Detect which cell encompasses the target text, then output its (x, y) center coordinate. 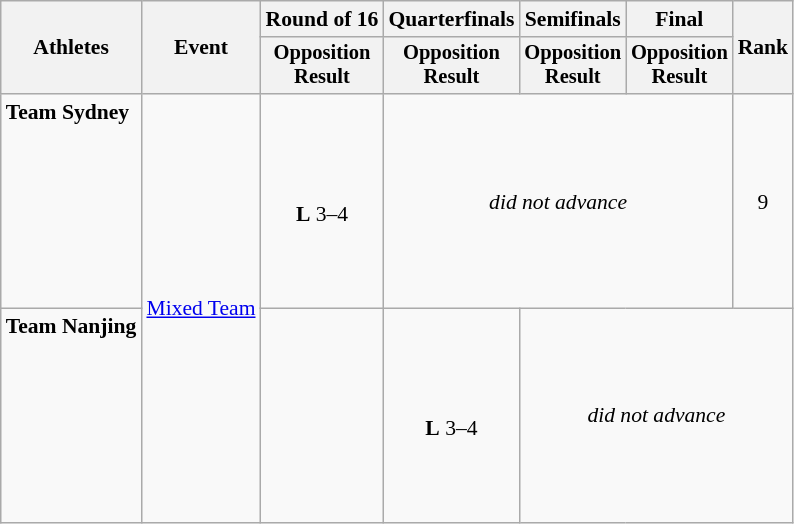
Round of 16 (322, 19)
Team Sydney (72, 201)
Final (680, 19)
Event (200, 48)
Team Nanjing (72, 416)
9 (764, 201)
Semifinals (572, 19)
Mixed Team (200, 308)
Rank (764, 48)
Quarterfinals (451, 19)
Athletes (72, 48)
